Find where the given text appears and provide that cell's center as [X, Y] coordinate. 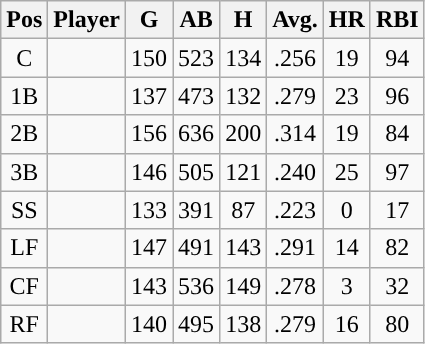
25 [346, 172]
133 [150, 210]
536 [196, 286]
138 [244, 324]
2B [24, 134]
140 [150, 324]
3B [24, 172]
200 [244, 134]
23 [346, 96]
.223 [296, 210]
LF [24, 248]
523 [196, 58]
121 [244, 172]
132 [244, 96]
32 [397, 286]
146 [150, 172]
RBI [397, 20]
AB [196, 20]
82 [397, 248]
SS [24, 210]
97 [397, 172]
94 [397, 58]
87 [244, 210]
491 [196, 248]
17 [397, 210]
150 [150, 58]
391 [196, 210]
Player [87, 20]
3 [346, 286]
G [150, 20]
473 [196, 96]
14 [346, 248]
134 [244, 58]
84 [397, 134]
495 [196, 324]
505 [196, 172]
137 [150, 96]
80 [397, 324]
147 [150, 248]
H [244, 20]
1B [24, 96]
156 [150, 134]
149 [244, 286]
.240 [296, 172]
C [24, 58]
RF [24, 324]
Avg. [296, 20]
.278 [296, 286]
0 [346, 210]
16 [346, 324]
Pos [24, 20]
HR [346, 20]
.256 [296, 58]
CF [24, 286]
.314 [296, 134]
636 [196, 134]
.291 [296, 248]
96 [397, 96]
